Extract the (X, Y) coordinate from the center of the cell holding the provided text.  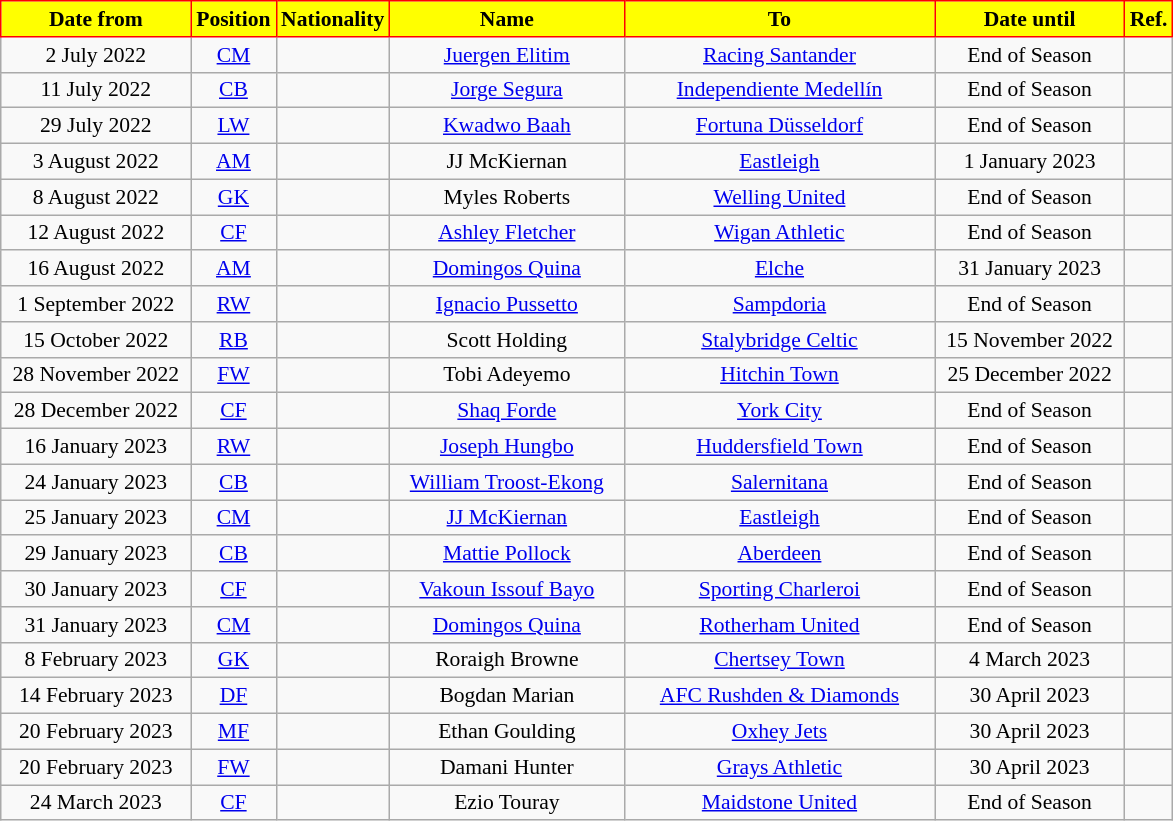
8 August 2022 (96, 197)
Juergen Elitim (506, 55)
11 July 2022 (96, 90)
Tobi Adeyemo (506, 375)
Ref. (1149, 19)
AFC Rushden & Diamonds (779, 696)
Welling United (779, 197)
16 August 2022 (96, 269)
RB (234, 340)
To (779, 19)
Shaq Forde (506, 411)
Ethan Goulding (506, 732)
Salernitana (779, 482)
8 February 2023 (96, 660)
Elche (779, 269)
LW (234, 126)
Sporting Charleroi (779, 589)
Myles Roberts (506, 197)
Scott Holding (506, 340)
16 January 2023 (96, 447)
Ignacio Pussetto (506, 304)
Independiente Medellín (779, 90)
Mattie Pollock (506, 554)
24 January 2023 (96, 482)
Stalybridge Celtic (779, 340)
Rotherham United (779, 625)
MF (234, 732)
Wigan Athletic (779, 233)
15 October 2022 (96, 340)
Ashley Fletcher (506, 233)
Maidstone United (779, 803)
25 December 2022 (1030, 375)
14 February 2023 (96, 696)
Racing Santander (779, 55)
Vakoun Issouf Bayo (506, 589)
2 July 2022 (96, 55)
Grays Athletic (779, 767)
Huddersfield Town (779, 447)
Kwadwo Baah (506, 126)
Roraigh Browne (506, 660)
York City (779, 411)
3 August 2022 (96, 162)
Date from (96, 19)
28 December 2022 (96, 411)
Name (506, 19)
Fortuna Düsseldorf (779, 126)
William Troost-Ekong (506, 482)
12 August 2022 (96, 233)
30 January 2023 (96, 589)
Date until (1030, 19)
Aberdeen (779, 554)
1 January 2023 (1030, 162)
24 March 2023 (96, 803)
15 November 2022 (1030, 340)
1 September 2022 (96, 304)
Hitchin Town (779, 375)
Chertsey Town (779, 660)
Position (234, 19)
Bogdan Marian (506, 696)
Nationality (332, 19)
29 January 2023 (96, 554)
4 March 2023 (1030, 660)
Sampdoria (779, 304)
28 November 2022 (96, 375)
Ezio Touray (506, 803)
DF (234, 696)
Jorge Segura (506, 90)
Damani Hunter (506, 767)
Oxhey Jets (779, 732)
29 July 2022 (96, 126)
25 January 2023 (96, 518)
Joseph Hungbo (506, 447)
